Identify which cell holds the provided text, then report its [X, Y] central coordinate. 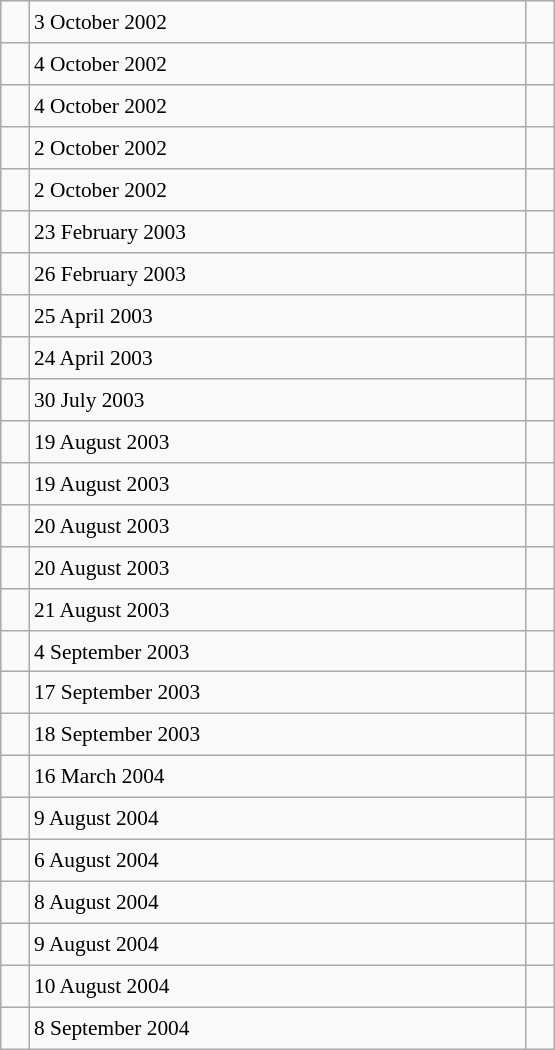
3 October 2002 [278, 22]
8 August 2004 [278, 903]
24 April 2003 [278, 358]
18 September 2003 [278, 735]
6 August 2004 [278, 861]
21 August 2003 [278, 609]
17 September 2003 [278, 693]
23 February 2003 [278, 232]
26 February 2003 [278, 274]
25 April 2003 [278, 316]
30 July 2003 [278, 399]
10 August 2004 [278, 986]
8 September 2004 [278, 1028]
16 March 2004 [278, 777]
4 September 2003 [278, 651]
